Determine the [X, Y] coordinate at the center of the cell enclosing the given text.  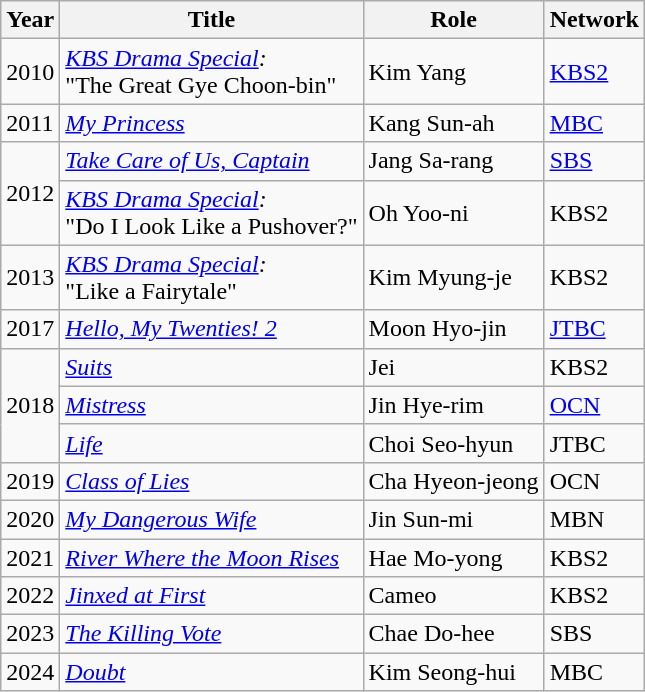
Network [594, 20]
2022 [30, 596]
2017 [30, 329]
Class of Lies [212, 481]
My Dangerous Wife [212, 519]
Suits [212, 367]
Kim Myung-je [454, 278]
Choi Seo-hyun [454, 443]
Kim Seong-hui [454, 672]
Life [212, 443]
Role [454, 20]
Jin Hye-rim [454, 405]
Jinxed at First [212, 596]
Chae Do-hee [454, 634]
2018 [30, 405]
2011 [30, 123]
KBS Drama Special:"Do I Look Like a Pushover?" [212, 212]
2024 [30, 672]
2021 [30, 557]
MBN [594, 519]
River Where the Moon Rises [212, 557]
Hello, My Twenties! 2 [212, 329]
Oh Yoo-ni [454, 212]
2013 [30, 278]
2020 [30, 519]
Kim Yang [454, 72]
Jin Sun-mi [454, 519]
Hae Mo-yong [454, 557]
2010 [30, 72]
The Killing Vote [212, 634]
2019 [30, 481]
Cha Hyeon-jeong [454, 481]
Doubt [212, 672]
Moon Hyo-jin [454, 329]
Jei [454, 367]
Mistress [212, 405]
Cameo [454, 596]
Year [30, 20]
KBS Drama Special:"The Great Gye Choon-bin" [212, 72]
KBS Drama Special:"Like a Fairytale" [212, 278]
Jang Sa-rang [454, 161]
Take Care of Us, Captain [212, 161]
2023 [30, 634]
Kang Sun-ah [454, 123]
2012 [30, 194]
Title [212, 20]
My Princess [212, 123]
